Return [x, y] of the center of cell containing provided text 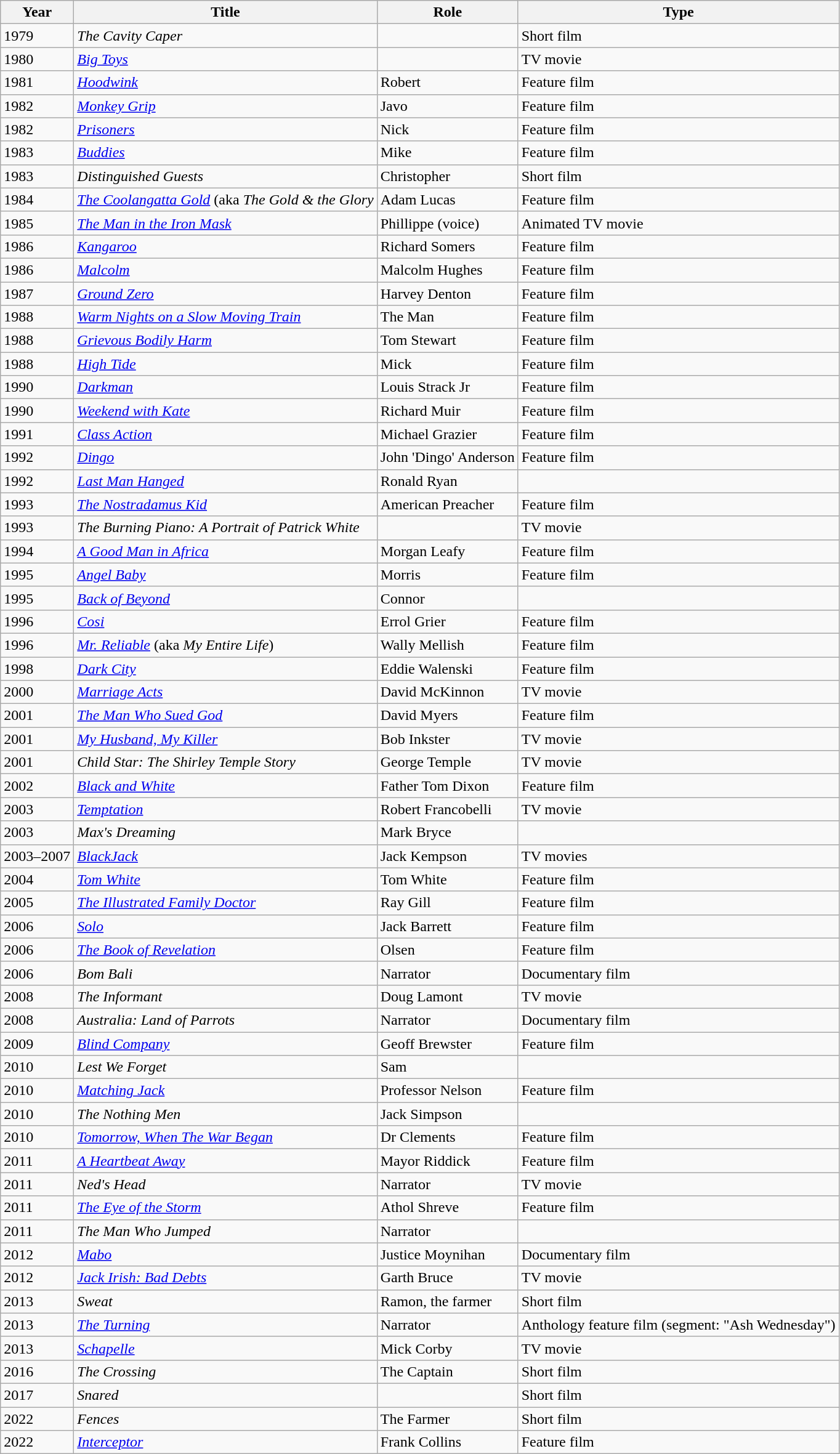
Class Action [225, 434]
John 'Dingo' Anderson [447, 458]
Robert [447, 83]
Mr. Reliable (aka My Entire Life) [225, 645]
1987 [37, 294]
Ramon, the farmer [447, 1301]
Jack Barrett [447, 926]
Warm Nights on a Slow Moving Train [225, 317]
Grievous Bodily Harm [225, 341]
Big Toys [225, 59]
1994 [37, 551]
Doug Lamont [447, 996]
Nick [447, 129]
Ned's Head [225, 1184]
Anthology feature film (segment: "Ash Wednesday") [679, 1325]
Interceptor [225, 1442]
Eddie Walenski [447, 668]
Temptation [225, 809]
1998 [37, 668]
Marriage Acts [225, 692]
1981 [37, 83]
Australia: Land of Parrots [225, 1020]
1980 [37, 59]
Mark Bryce [447, 833]
Geoff Brewster [447, 1044]
Father Tom Dixon [447, 786]
Hoodwink [225, 83]
Ray Gill [447, 903]
2003–2007 [37, 856]
Angel Baby [225, 575]
Snared [225, 1395]
Javo [447, 106]
Role [447, 12]
Wally Mellish [447, 645]
The Book of Revelation [225, 950]
The Burning Piano: A Portrait of Patrick White [225, 528]
Animated TV movie [679, 223]
Robert Francobelli [447, 809]
Mabo [225, 1254]
The Nostradamus Kid [225, 504]
Jack Irish: Bad Debts [225, 1278]
Lest We Forget [225, 1067]
Malcolm Hughes [447, 270]
Jack Kempson [447, 856]
2009 [37, 1044]
Sweat [225, 1301]
The Captain [447, 1371]
Max's Dreaming [225, 833]
Sam [447, 1067]
David Myers [447, 716]
Louis Strack Jr [447, 387]
Ground Zero [225, 294]
Type [679, 12]
Matching Jack [225, 1091]
Tom Stewart [447, 341]
My Husband, My Killer [225, 739]
The Crossing [225, 1371]
2005 [37, 903]
Professor Nelson [447, 1091]
Tomorrow, When The War Began [225, 1137]
Frank Collins [447, 1442]
Michael Grazier [447, 434]
Fences [225, 1418]
Bom Bali [225, 973]
Kangaroo [225, 246]
Mayor Riddick [447, 1161]
Olsen [447, 950]
The Cavity Caper [225, 36]
Back of Beyond [225, 598]
Christopher [447, 176]
A Heartbeat Away [225, 1161]
Darkman [225, 387]
The Man [447, 317]
1984 [37, 200]
Phillippe (voice) [447, 223]
The Turning [225, 1325]
The Man Who Sued God [225, 716]
Adam Lucas [447, 200]
The Coolangatta Gold (aka The Gold & the Glory [225, 200]
High Tide [225, 364]
David McKinnon [447, 692]
Mike [447, 153]
The Man in the Iron Mask [225, 223]
Buddies [225, 153]
Ronald Ryan [447, 481]
Dr Clements [447, 1137]
2002 [37, 786]
Richard Muir [447, 411]
The Informant [225, 996]
Year [37, 12]
American Preacher [447, 504]
Black and White [225, 786]
Solo [225, 926]
Richard Somers [447, 246]
2000 [37, 692]
Dingo [225, 458]
Connor [447, 598]
Blind Company [225, 1044]
The Farmer [447, 1418]
The Nothing Men [225, 1114]
Justice Moynihan [447, 1254]
2016 [37, 1371]
2004 [37, 879]
Last Man Hanged [225, 481]
Mick Corby [447, 1348]
Schapelle [225, 1348]
Child Star: The Shirley Temple Story [225, 762]
Prisoners [225, 129]
Malcolm [225, 270]
Mick [447, 364]
Bob Inkster [447, 739]
The Eye of the Storm [225, 1208]
Athol Shreve [447, 1208]
1979 [37, 36]
Weekend with Kate [225, 411]
Distinguished Guests [225, 176]
George Temple [447, 762]
Monkey Grip [225, 106]
Morris [447, 575]
The Illustrated Family Doctor [225, 903]
Errol Grier [447, 621]
Jack Simpson [447, 1114]
BlackJack [225, 856]
Dark City [225, 668]
The Man Who Jumped [225, 1231]
TV movies [679, 856]
Morgan Leafy [447, 551]
1985 [37, 223]
2017 [37, 1395]
Title [225, 12]
Harvey Denton [447, 294]
Cosi [225, 621]
Garth Bruce [447, 1278]
A Good Man in Africa [225, 551]
1991 [37, 434]
